Find where the given text appears and provide that cell's center as (x, y) coordinate. 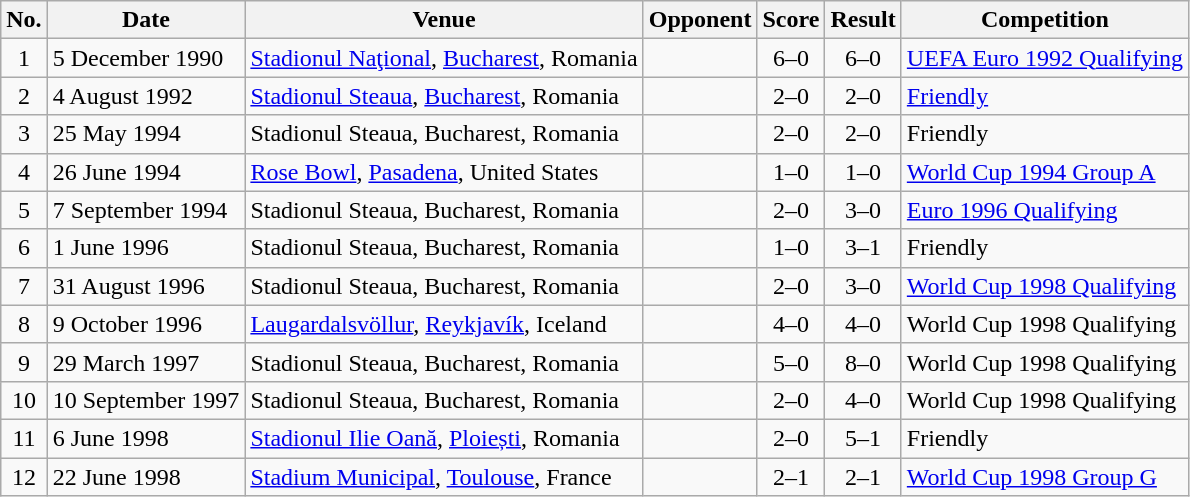
UEFA Euro 1992 Qualifying (1044, 58)
22 June 1998 (146, 477)
Euro 1996 Qualifying (1044, 210)
9 (24, 362)
Stadionul Naţional, Bucharest, Romania (444, 58)
No. (24, 20)
World Cup 1994 Group A (1044, 172)
2 (24, 96)
Date (146, 20)
Competition (1044, 20)
5–0 (791, 362)
5 December 1990 (146, 58)
1 (24, 58)
29 March 1997 (146, 362)
8–0 (863, 362)
3 (24, 134)
12 (24, 477)
25 May 1994 (146, 134)
3–1 (863, 248)
Stadium Municipal, Toulouse, France (444, 477)
31 August 1996 (146, 286)
Opponent (700, 20)
Stadionul Ilie Oană, Ploiești, Romania (444, 438)
World Cup 1998 Group G (1044, 477)
1 June 1996 (146, 248)
Rose Bowl, Pasadena, United States (444, 172)
8 (24, 324)
4 (24, 172)
Laugardalsvöllur, Reykjavík, Iceland (444, 324)
5–1 (863, 438)
Score (791, 20)
26 June 1994 (146, 172)
9 October 1996 (146, 324)
6 June 1998 (146, 438)
6 (24, 248)
5 (24, 210)
7 (24, 286)
10 (24, 400)
7 September 1994 (146, 210)
Result (863, 20)
Venue (444, 20)
10 September 1997 (146, 400)
11 (24, 438)
4 August 1992 (146, 96)
